Capture the cell that displays the provided text and extract its (X, Y) central coordinate. 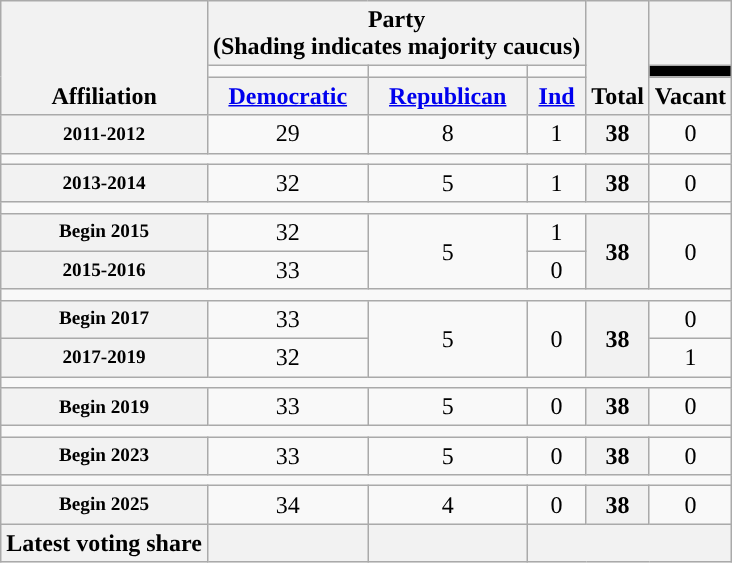
2015-2016 (104, 270)
Begin 2023 (104, 456)
2011-2012 (104, 134)
Begin 2017 (104, 319)
4 (448, 505)
Party (Shading indicates majority caucus) (396, 34)
29 (288, 134)
Total (618, 58)
Republican (448, 96)
34 (288, 505)
2017-2019 (104, 357)
2013-2014 (104, 183)
Democratic (288, 96)
Begin 2019 (104, 407)
Vacant (690, 96)
Ind (556, 96)
Begin 2015 (104, 232)
Begin 2025 (104, 505)
Latest voting share (104, 543)
8 (448, 134)
Affiliation (104, 58)
